Output the (X, Y) coordinate of the center of the cell containing the given text.  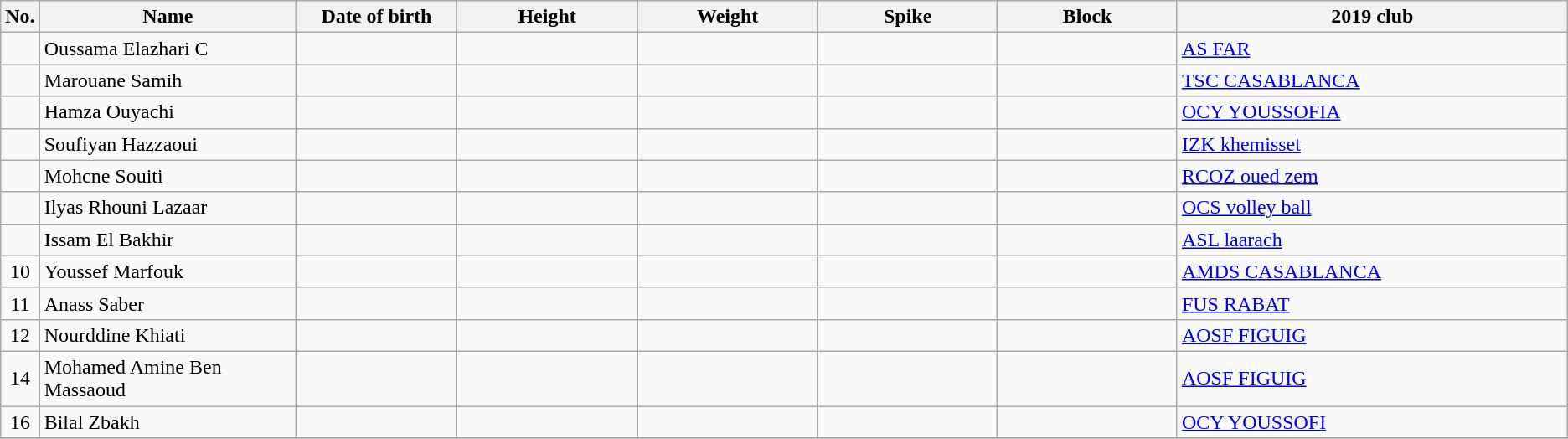
Block (1087, 17)
Issam El Bakhir (168, 240)
Anass Saber (168, 303)
14 (20, 379)
ASL laarach (1372, 240)
11 (20, 303)
Height (546, 17)
Spike (907, 17)
Name (168, 17)
Date of birth (377, 17)
Bilal Zbakh (168, 421)
OCY YOUSSOFI (1372, 421)
Nourddine Khiati (168, 335)
OCY YOUSSOFIA (1372, 112)
Mohcne Souiti (168, 176)
10 (20, 271)
AS FAR (1372, 49)
12 (20, 335)
AMDS CASABLANCA (1372, 271)
16 (20, 421)
FUS RABAT (1372, 303)
Weight (728, 17)
RCOZ oued zem (1372, 176)
Marouane Samih (168, 80)
Ilyas Rhouni Lazaar (168, 208)
TSC CASABLANCA (1372, 80)
No. (20, 17)
Youssef Marfouk (168, 271)
Mohamed Amine Ben Massaoud (168, 379)
Soufiyan Hazzaoui (168, 144)
2019 club (1372, 17)
OCS volley ball (1372, 208)
Oussama Elazhari C (168, 49)
IZK khemisset (1372, 144)
Hamza Ouyachi (168, 112)
